Scan for the cell matching the given text and deliver its (x, y) coordinate at center. 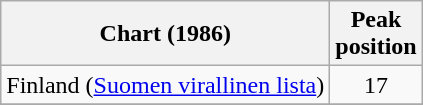
Chart (1986) (166, 34)
Peakposition (376, 34)
Finland (Suomen virallinen lista) (166, 85)
17 (376, 85)
